For the text-containing cell, return its midpoint in (X, Y) coordinate format. 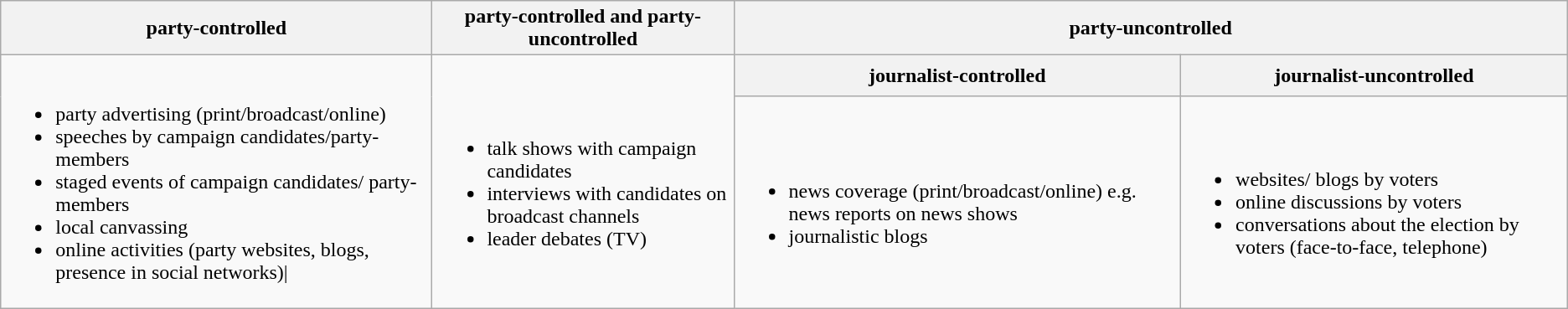
journalist-uncontrolled (1375, 76)
journalist-controlled (957, 76)
party-controlled (216, 28)
websites/ blogs by votersonline discussions by votersconversations about the election by voters (face-to-face, telephone) (1375, 203)
talk shows with campaign candidatesinterviews with candidates on broadcast channelsleader debates (TV) (583, 182)
party-uncontrolled (1151, 28)
news coverage (print/broadcast/online) e.g. news reports on news showsjournalistic blogs (957, 203)
party-controlled and party-uncontrolled (583, 28)
